Pinpoint the cell where the given text exists, returning its (X, Y) midpoint coordinate. 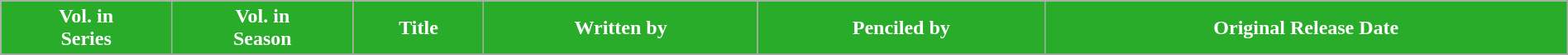
Written by (620, 28)
Vol. inSeries (86, 28)
Title (418, 28)
Penciled by (901, 28)
Original Release Date (1306, 28)
Vol. inSeason (262, 28)
